Search for the cell housing the specified text and yield its (x, y) center coordinate. 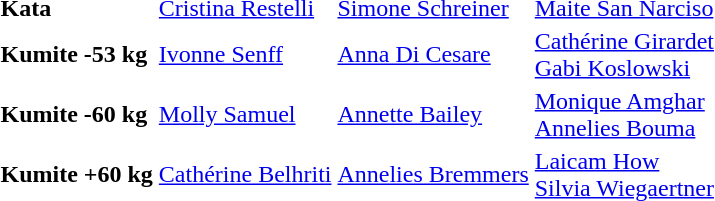
Anna Di Cesare (433, 54)
Annette Bailey (433, 114)
Monique Amghar Annelies Bouma (624, 114)
Cathérine Girardet Gabi Koslowski (624, 54)
Molly Samuel (245, 114)
Ivonne Senff (245, 54)
